Output the [X, Y] coordinate of the center of the cell containing the given text.  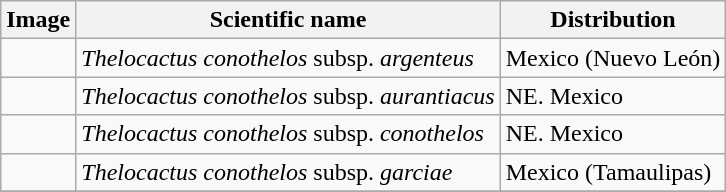
Thelocactus conothelos subsp. garciae [288, 172]
Thelocactus conothelos subsp. aurantiacus [288, 96]
Mexico (Nuevo León) [613, 58]
Thelocactus conothelos subsp. conothelos [288, 134]
Scientific name [288, 20]
Thelocactus conothelos subsp. argenteus [288, 58]
Mexico (Tamaulipas) [613, 172]
Image [38, 20]
Distribution [613, 20]
